Find where the given text appears and provide that cell's center as (x, y) coordinate. 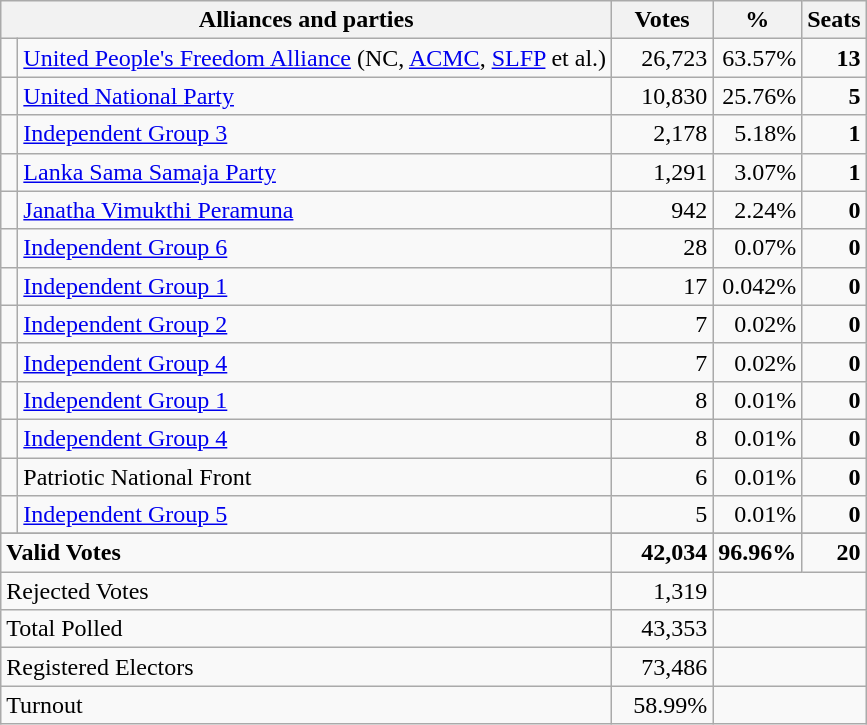
0.042% (758, 286)
Valid Votes (306, 553)
Independent Group 2 (315, 324)
96.96% (758, 553)
42,034 (662, 553)
United National Party (315, 96)
2.24% (758, 210)
17 (662, 286)
Rejected Votes (306, 591)
25.76% (758, 96)
28 (662, 248)
5.18% (758, 134)
Independent Group 3 (315, 134)
Seats (834, 20)
20 (834, 553)
63.57% (758, 58)
2,178 (662, 134)
United People's Freedom Alliance (NC, ACMC, SLFP et al.) (315, 58)
73,486 (662, 667)
Total Polled (306, 629)
Independent Group 6 (315, 248)
Janatha Vimukthi Peramuna (315, 210)
13 (834, 58)
1,319 (662, 591)
43,353 (662, 629)
Turnout (306, 705)
Alliances and parties (306, 20)
1,291 (662, 172)
58.99% (662, 705)
% (758, 20)
0.07% (758, 248)
Lanka Sama Samaja Party (315, 172)
26,723 (662, 58)
10,830 (662, 96)
Patriotic National Front (315, 477)
Registered Electors (306, 667)
Votes (662, 20)
942 (662, 210)
3.07% (758, 172)
Independent Group 5 (315, 515)
6 (662, 477)
